Extract the [x, y] coordinate from the center of the cell holding the provided text.  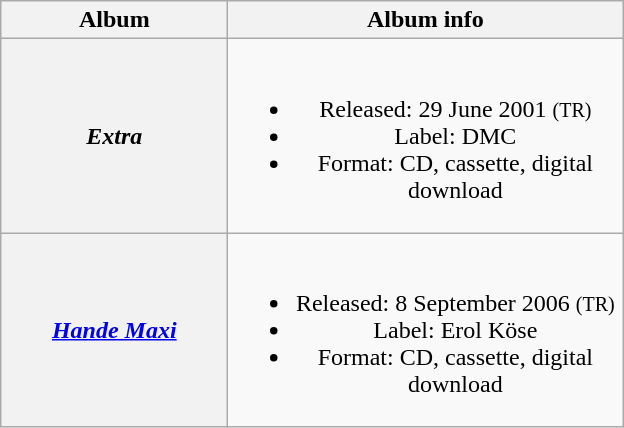
Released: 8 September 2006 (TR)Label: Erol KöseFormat: CD, cassette, digital download [426, 330]
Hande Maxi [114, 330]
Extra [114, 136]
Album [114, 20]
Album info [426, 20]
Released: 29 June 2001 (TR)Label: DMCFormat: CD, cassette, digital download [426, 136]
